From the cell containing the given text, extract its center point as [X, Y] coordinate. 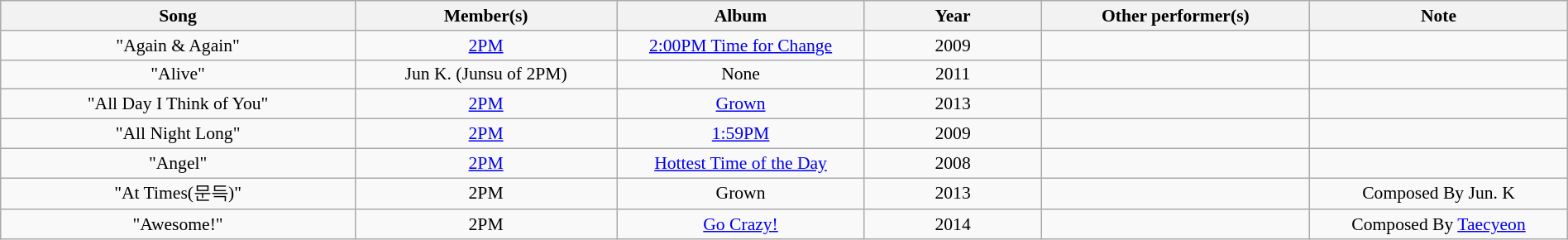
Member(s) [485, 16]
2:00PM Time for Change [741, 45]
Note [1439, 16]
2014 [953, 224]
"At Times(문득)" [179, 194]
None [741, 74]
Album [741, 16]
2008 [953, 163]
"Again & Again" [179, 45]
Go Crazy! [741, 224]
Song [179, 16]
1:59PM [741, 133]
"Alive" [179, 74]
Composed By Taecyeon [1439, 224]
2011 [953, 74]
"Angel" [179, 163]
Other performer(s) [1176, 16]
"All Night Long" [179, 133]
"Awesome!" [179, 224]
Year [953, 16]
Hottest Time of the Day [741, 163]
Composed By Jun. K [1439, 194]
Jun K. (Junsu of 2PM) [485, 74]
"All Day I Think of You" [179, 104]
